Search for the cell housing the specified text and yield its (X, Y) center coordinate. 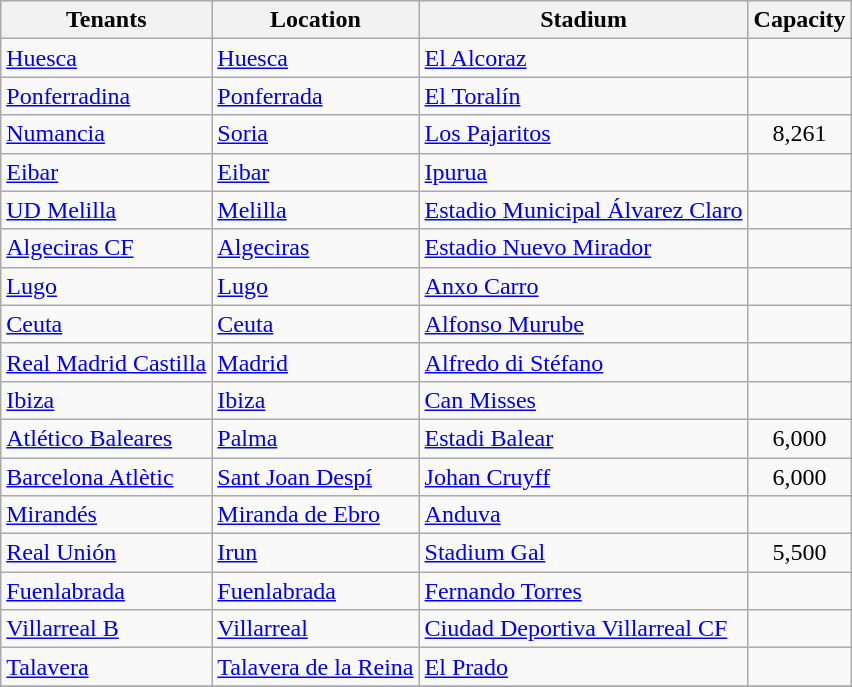
Real Madrid Castilla (106, 362)
Can Misses (584, 400)
Talavera de la Reina (316, 667)
5,500 (800, 553)
Villarreal (316, 629)
Soria (316, 134)
Tenants (106, 20)
Palma (316, 438)
Stadium (584, 20)
Estadio Municipal Álvarez Claro (584, 210)
Location (316, 20)
Anduva (584, 515)
Johan Cruyff (584, 477)
El Prado (584, 667)
Ipurua (584, 172)
Capacity (800, 20)
Alfredo di Stéfano (584, 362)
Irun (316, 553)
Ciudad Deportiva Villarreal CF (584, 629)
Real Unión (106, 553)
Barcelona Atlètic (106, 477)
El Alcoraz (584, 58)
Mirandés (106, 515)
Numancia (106, 134)
El Toralín (584, 96)
Atlético Baleares (106, 438)
Ponferradina (106, 96)
Algeciras CF (106, 248)
Los Pajaritos (584, 134)
Algeciras (316, 248)
Sant Joan Despí (316, 477)
UD Melilla (106, 210)
Stadium Gal (584, 553)
Fernando Torres (584, 591)
Talavera (106, 667)
Estadio Nuevo Mirador (584, 248)
Miranda de Ebro (316, 515)
Anxo Carro (584, 286)
Ponferrada (316, 96)
Alfonso Murube (584, 324)
Estadi Balear (584, 438)
Madrid (316, 362)
Melilla (316, 210)
Villarreal B (106, 629)
8,261 (800, 134)
